Extract the [X, Y] coordinate from the center of the cell holding the provided text.  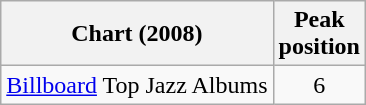
6 [319, 85]
Peakposition [319, 34]
Billboard Top Jazz Albums [137, 85]
Chart (2008) [137, 34]
